Extract the (x, y) coordinate from the center of the cell holding the provided text.  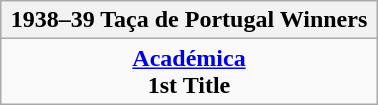
Académica1st Title (189, 72)
1938–39 Taça de Portugal Winners (189, 20)
